From the cell containing the given text, extract its center point as [x, y] coordinate. 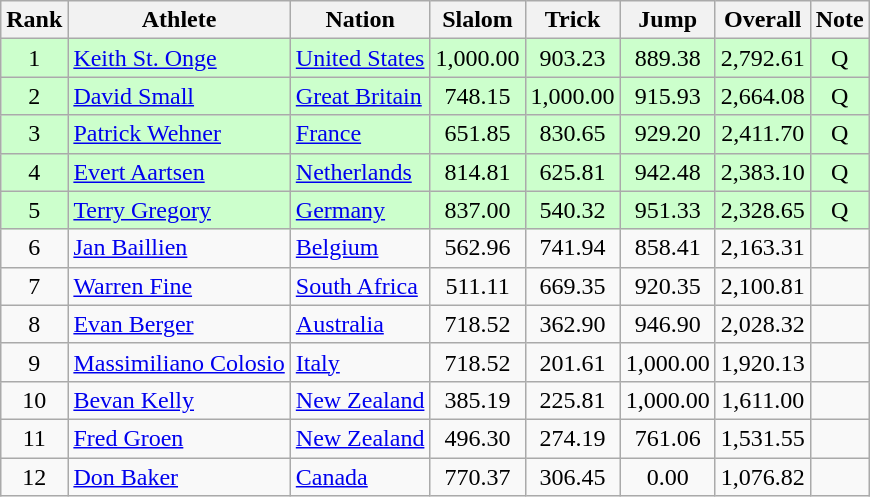
748.15 [478, 96]
225.81 [572, 400]
770.37 [478, 477]
12 [34, 477]
8 [34, 324]
362.90 [572, 324]
Italy [360, 362]
903.23 [572, 58]
837.00 [478, 210]
7 [34, 286]
274.19 [572, 438]
Keith St. Onge [179, 58]
562.96 [478, 248]
9 [34, 362]
814.81 [478, 172]
2,411.70 [762, 134]
Evert Aartsen [179, 172]
669.35 [572, 286]
385.19 [478, 400]
Don Baker [179, 477]
2,792.61 [762, 58]
Slalom [478, 20]
2,163.31 [762, 248]
946.90 [668, 324]
540.32 [572, 210]
1,531.55 [762, 438]
511.11 [478, 286]
2,664.08 [762, 96]
South Africa [360, 286]
Trick [572, 20]
Nation [360, 20]
Terry Gregory [179, 210]
306.45 [572, 477]
625.81 [572, 172]
1 [34, 58]
Note [840, 20]
Jan Baillien [179, 248]
951.33 [668, 210]
11 [34, 438]
United States [360, 58]
0.00 [668, 477]
915.93 [668, 96]
Patrick Wehner [179, 134]
496.30 [478, 438]
Great Britain [360, 96]
1,920.13 [762, 362]
Netherlands [360, 172]
2 [34, 96]
France [360, 134]
Canada [360, 477]
5 [34, 210]
942.48 [668, 172]
761.06 [668, 438]
Evan Berger [179, 324]
Belgium [360, 248]
Germany [360, 210]
201.61 [572, 362]
2,383.10 [762, 172]
Australia [360, 324]
920.35 [668, 286]
1,076.82 [762, 477]
10 [34, 400]
Rank [34, 20]
2,028.32 [762, 324]
741.94 [572, 248]
Warren Fine [179, 286]
Athlete [179, 20]
889.38 [668, 58]
Massimiliano Colosio [179, 362]
Bevan Kelly [179, 400]
929.20 [668, 134]
2,100.81 [762, 286]
6 [34, 248]
858.41 [668, 248]
2,328.65 [762, 210]
David Small [179, 96]
Overall [762, 20]
830.65 [572, 134]
651.85 [478, 134]
Jump [668, 20]
3 [34, 134]
Fred Groen [179, 438]
4 [34, 172]
1,611.00 [762, 400]
